Identify which cell holds the provided text, then report its [X, Y] central coordinate. 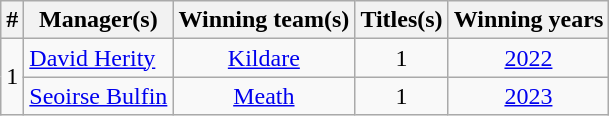
Titles(s) [402, 20]
David Herity [98, 58]
2023 [528, 96]
Kildare [264, 58]
Meath [264, 96]
2022 [528, 58]
# [12, 20]
Seoirse Bulfin [98, 96]
Winning team(s) [264, 20]
Manager(s) [98, 20]
Winning years [528, 20]
